Search for the cell housing the specified text and yield its (X, Y) center coordinate. 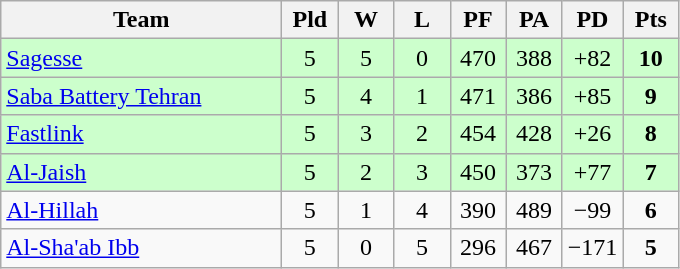
+77 (592, 172)
454 (478, 134)
+26 (592, 134)
W (366, 20)
428 (534, 134)
296 (478, 248)
388 (534, 58)
7 (651, 172)
6 (651, 210)
10 (651, 58)
Al-Sha'ab Ibb (142, 248)
489 (534, 210)
+82 (592, 58)
467 (534, 248)
PA (534, 20)
Sagesse (142, 58)
Al-Hillah (142, 210)
471 (478, 96)
PF (478, 20)
Al-Jaish (142, 172)
470 (478, 58)
PD (592, 20)
−171 (592, 248)
9 (651, 96)
Pts (651, 20)
8 (651, 134)
450 (478, 172)
373 (534, 172)
Team (142, 20)
386 (534, 96)
−99 (592, 210)
L (422, 20)
+85 (592, 96)
Fastlink (142, 134)
Saba Battery Tehran (142, 96)
Pld (310, 20)
390 (478, 210)
